Provide the [x, y] coordinate of the cell's center where the given text is located.  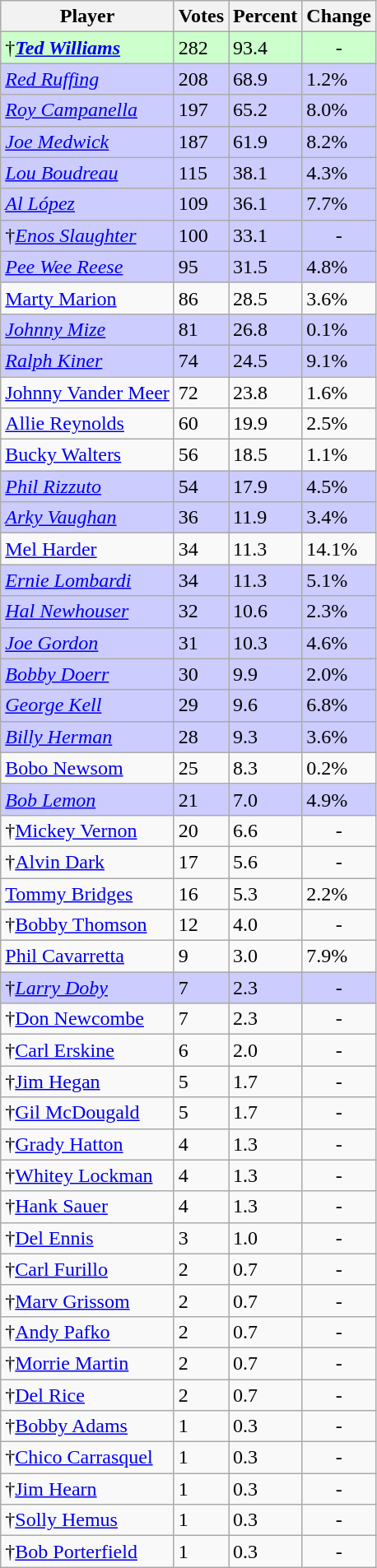
2.5% [339, 424]
8.2% [339, 142]
8.0% [339, 110]
Mel Harder [87, 549]
1.6% [339, 393]
54 [201, 486]
3 [201, 1238]
93.4 [265, 48]
28 [201, 737]
3.0 [265, 956]
†Solly Hemus [87, 1520]
Joe Medwick [87, 142]
26.8 [265, 329]
10.3 [265, 643]
Percent [265, 16]
20 [201, 831]
36.1 [265, 204]
14.1% [339, 549]
12 [201, 925]
Hal Newhouser [87, 612]
2.2% [339, 893]
0.2% [339, 768]
2.0 [265, 1050]
†Del Rice [87, 1395]
Ralph Kiner [87, 361]
31 [201, 643]
Tommy Bridges [87, 893]
†Gil McDougald [87, 1113]
†Marv Grissom [87, 1300]
Bob Lemon [87, 799]
72 [201, 393]
†Andy Pafko [87, 1332]
7.7% [339, 204]
Allie Reynolds [87, 424]
9.6 [265, 705]
28.5 [265, 298]
74 [201, 361]
†Chico Carrasquel [87, 1458]
21 [201, 799]
Change [339, 16]
†Bobby Adams [87, 1426]
56 [201, 455]
†Larry Doby [87, 988]
†Hank Sauer [87, 1207]
Billy Herman [87, 737]
Joe Gordon [87, 643]
25 [201, 768]
9.3 [265, 737]
5.3 [265, 893]
19.9 [265, 424]
4.5% [339, 486]
8.3 [265, 768]
†Jim Hegan [87, 1082]
17 [201, 862]
Johnny Vander Meer [87, 393]
5.1% [339, 580]
29 [201, 705]
†Morrie Martin [87, 1363]
6.6 [265, 831]
Al López [87, 204]
24.5 [265, 361]
100 [201, 235]
†Alvin Dark [87, 862]
95 [201, 267]
4.0 [265, 925]
Bobby Doerr [87, 674]
Marty Marion [87, 298]
6.8% [339, 705]
Votes [201, 16]
Player [87, 16]
†Mickey Vernon [87, 831]
†Grady Hatton [87, 1144]
18.5 [265, 455]
4.6% [339, 643]
23.8 [265, 393]
1.2% [339, 79]
5.6 [265, 862]
33.1 [265, 235]
7.0 [265, 799]
†Ted Williams [87, 48]
Johnny Mize [87, 329]
60 [201, 424]
0.1% [339, 329]
2.3% [339, 612]
31.5 [265, 267]
9.1% [339, 361]
109 [201, 204]
61.9 [265, 142]
187 [201, 142]
282 [201, 48]
16 [201, 893]
†Del Ennis [87, 1238]
Roy Campanella [87, 110]
11.9 [265, 518]
3.4% [339, 518]
†Don Newcombe [87, 1019]
197 [201, 110]
10.6 [265, 612]
Arky Vaughan [87, 518]
2.0% [339, 674]
38.1 [265, 173]
†Jim Hearn [87, 1489]
9.9 [265, 674]
George Kell [87, 705]
6 [201, 1050]
65.2 [265, 110]
†Bobby Thomson [87, 925]
9 [201, 956]
†Carl Furillo [87, 1269]
Ernie Lombardi [87, 580]
115 [201, 173]
Bucky Walters [87, 455]
4.3% [339, 173]
30 [201, 674]
†Bob Porterfield [87, 1552]
Phil Rizzuto [87, 486]
208 [201, 79]
Bobo Newsom [87, 768]
Pee Wee Reese [87, 267]
†Enos Slaughter [87, 235]
Lou Boudreau [87, 173]
7.9% [339, 956]
Phil Cavarretta [87, 956]
1.0 [265, 1238]
†Whitey Lockman [87, 1175]
68.9 [265, 79]
17.9 [265, 486]
†Carl Erskine [87, 1050]
86 [201, 298]
4.9% [339, 799]
81 [201, 329]
Red Ruffing [87, 79]
1.1% [339, 455]
4.8% [339, 267]
36 [201, 518]
32 [201, 612]
